Determine the [x, y] coordinate at the center of the cell enclosing the given text.  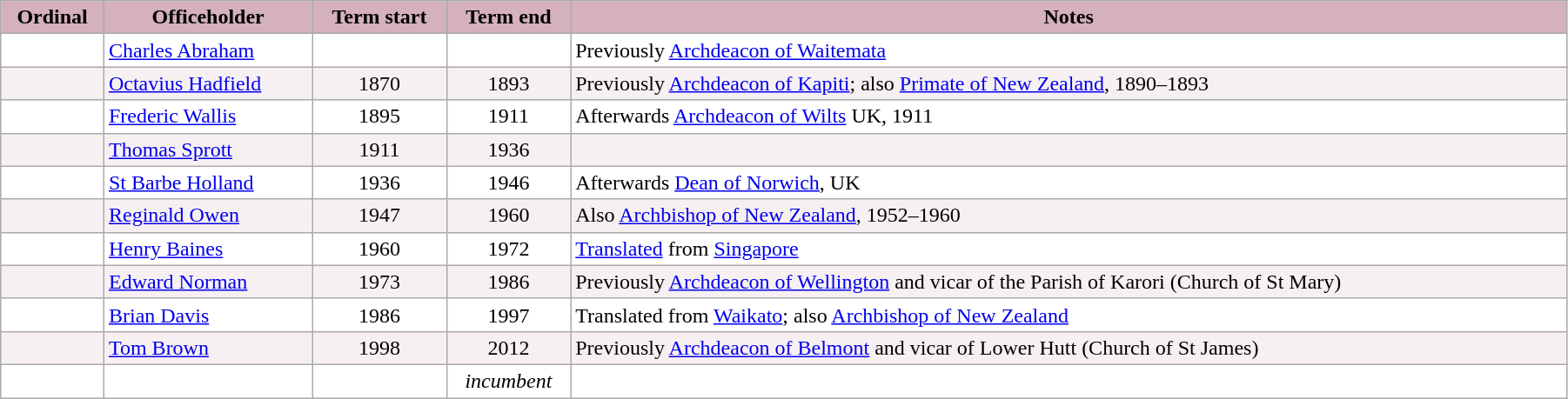
1998 [379, 348]
Tom Brown [207, 348]
Brian Davis [207, 315]
1973 [379, 282]
1972 [508, 249]
Officeholder [207, 17]
Previously Archdeacon of Waitemata [1069, 50]
1895 [379, 116]
Reginald Owen [207, 216]
1997 [508, 315]
Term start [379, 17]
Charles Abraham [207, 50]
Henry Baines [207, 249]
2012 [508, 348]
Previously Archdeacon of Kapiti; also Primate of New Zealand, 1890–1893 [1069, 83]
1946 [508, 183]
incumbent [508, 381]
Ordinal [52, 17]
Edward Norman [207, 282]
Octavius Hadfield [207, 83]
1870 [379, 83]
1947 [379, 216]
Notes [1069, 17]
St Barbe Holland [207, 183]
Afterwards Archdeacon of Wilts UK, 1911 [1069, 116]
Also Archbishop of New Zealand, 1952–1960 [1069, 216]
Previously Archdeacon of Belmont and vicar of Lower Hutt (Church of St James) [1069, 348]
Thomas Sprott [207, 150]
Frederic Wallis [207, 116]
Translated from Singapore [1069, 249]
Afterwards Dean of Norwich, UK [1069, 183]
1893 [508, 83]
Term end [508, 17]
Translated from Waikato; also Archbishop of New Zealand [1069, 315]
Previously Archdeacon of Wellington and vicar of the Parish of Karori (Church of St Mary) [1069, 282]
